For the text-containing cell, return its midpoint in [x, y] coordinate format. 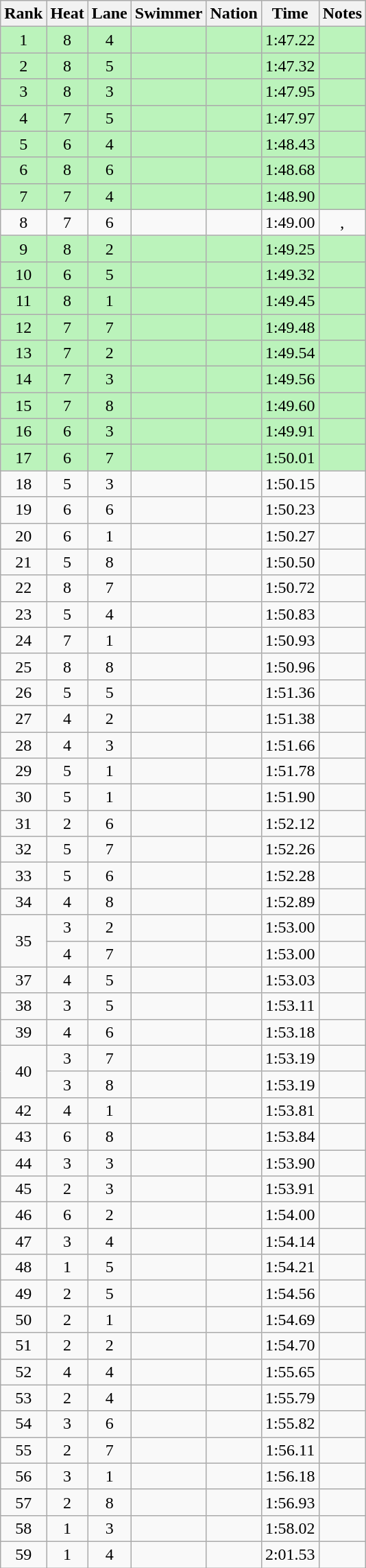
21 [23, 562]
1:49.45 [290, 301]
1:54.56 [290, 1294]
59 [23, 1554]
1:55.65 [290, 1372]
17 [23, 458]
9 [23, 248]
1:48.68 [290, 170]
1:47.95 [290, 92]
45 [23, 1189]
15 [23, 406]
1:54.00 [290, 1215]
58 [23, 1528]
, [342, 222]
1:48.43 [290, 144]
1:51.36 [290, 692]
37 [23, 980]
31 [23, 823]
Notes [342, 14]
1:49.25 [290, 248]
1:53.18 [290, 1032]
16 [23, 432]
50 [23, 1320]
1:50.50 [290, 562]
13 [23, 353]
1:47.97 [290, 118]
1:56.93 [290, 1502]
39 [23, 1032]
1:47.32 [290, 66]
1:51.66 [290, 745]
Rank [23, 14]
32 [23, 850]
1:52.28 [290, 876]
Swimmer [169, 14]
1:53.84 [290, 1136]
10 [23, 274]
1:56.18 [290, 1476]
1:54.69 [290, 1320]
1:54.21 [290, 1267]
1:50.01 [290, 458]
34 [23, 902]
1:50.23 [290, 510]
1:54.70 [290, 1346]
18 [23, 484]
53 [23, 1398]
1:51.78 [290, 771]
46 [23, 1215]
1:49.32 [290, 274]
1:51.38 [290, 718]
12 [23, 327]
Time [290, 14]
1:47.22 [290, 40]
47 [23, 1241]
29 [23, 771]
1:55.79 [290, 1398]
55 [23, 1450]
1:49.00 [290, 222]
1:54.14 [290, 1241]
48 [23, 1267]
1:50.96 [290, 666]
27 [23, 718]
25 [23, 666]
51 [23, 1346]
28 [23, 745]
52 [23, 1372]
43 [23, 1136]
1:50.27 [290, 536]
Nation [234, 14]
1:52.12 [290, 823]
33 [23, 876]
1:58.02 [290, 1528]
44 [23, 1163]
1:53.81 [290, 1110]
26 [23, 692]
11 [23, 301]
42 [23, 1110]
1:52.26 [290, 850]
1:50.93 [290, 640]
Lane [110, 14]
19 [23, 510]
1:49.91 [290, 432]
1:56.11 [290, 1450]
57 [23, 1502]
35 [23, 941]
1:52.89 [290, 902]
40 [23, 1071]
1:53.03 [290, 980]
2:01.53 [290, 1554]
1:48.90 [290, 196]
23 [23, 614]
38 [23, 1006]
54 [23, 1424]
14 [23, 379]
49 [23, 1294]
1:50.15 [290, 484]
1:53.91 [290, 1189]
1:49.48 [290, 327]
1:53.90 [290, 1163]
1:49.56 [290, 379]
20 [23, 536]
22 [23, 588]
1:49.60 [290, 406]
1:50.83 [290, 614]
1:53.11 [290, 1006]
1:55.82 [290, 1424]
56 [23, 1476]
30 [23, 797]
Heat [67, 14]
1:49.54 [290, 353]
24 [23, 640]
1:50.72 [290, 588]
1:51.90 [290, 797]
